Search for the cell housing the specified text and yield its [X, Y] center coordinate. 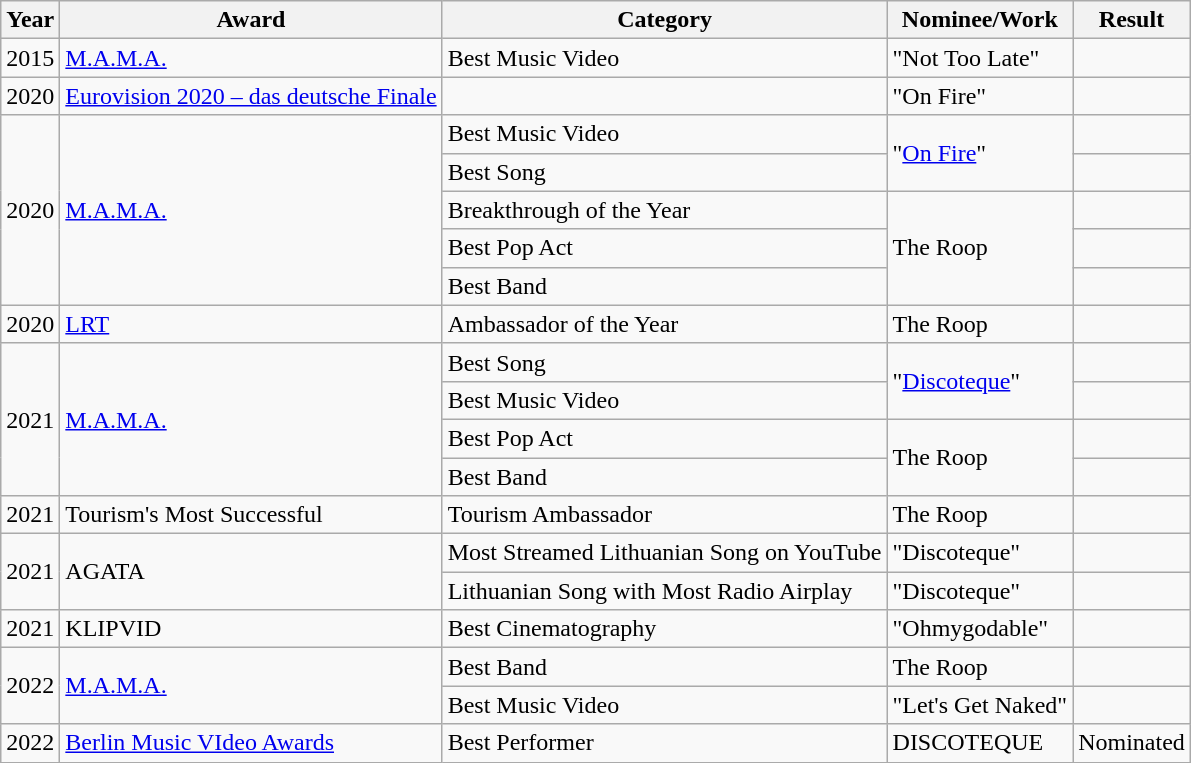
DISCOTEQUE [980, 743]
"Not Too Late" [980, 58]
Ambassador of the Year [664, 324]
Most Streamed Lithuanian Song on YouTube [664, 553]
Nominee/Work [980, 20]
KLIPVID [251, 629]
Tourism's Most Successful [251, 515]
Best Cinematography [664, 629]
Berlin Music VIdeo Awards [251, 743]
Lithuanian Song with Most Radio Airplay [664, 591]
Nominated [1132, 743]
Best Performer [664, 743]
Category [664, 20]
"Let's Get Naked" [980, 705]
Result [1132, 20]
LRT [251, 324]
Award [251, 20]
2015 [30, 58]
AGATA [251, 572]
Breakthrough of the Year [664, 210]
Eurovision 2020 – das deutsche Finale [251, 96]
Year [30, 20]
Tourism Ambassador [664, 515]
"Ohmygodable" [980, 629]
